Detect which cell encompasses the target text, then output its (X, Y) center coordinate. 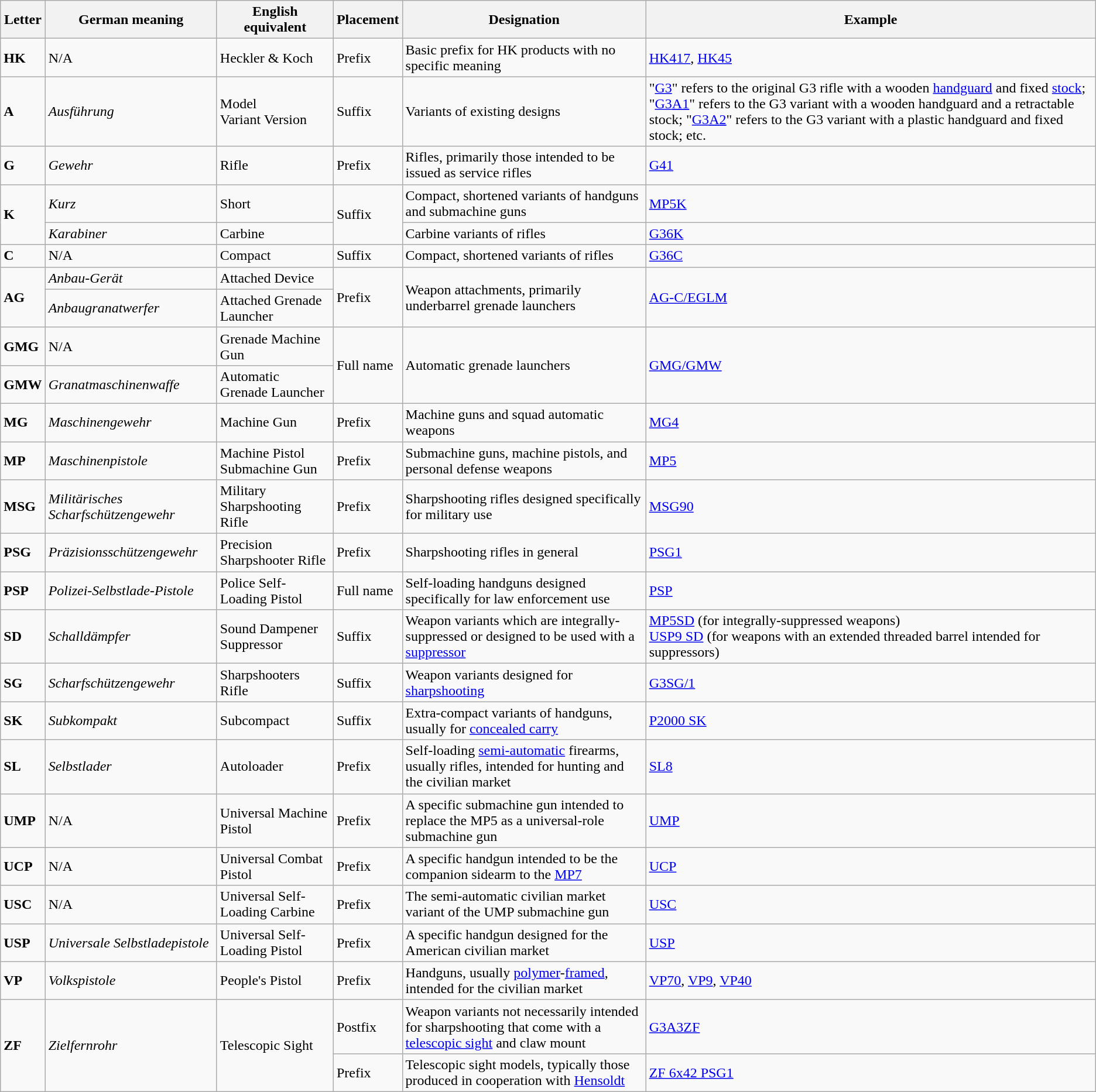
Anbau-Gerät (131, 278)
Carbine variants of rifles (524, 233)
Universal Self-Loading Carbine (275, 905)
Universal Self-Loading Pistol (275, 942)
Extra-compact variants of handguns, usually for concealed carry (524, 721)
ZF (23, 1045)
HK (23, 57)
G41 (871, 165)
G3A3ZF (871, 1026)
Ausführung (131, 111)
Compact, shortened variants of rifles (524, 256)
ZF 6x42 PSG1 (871, 1072)
GMW (23, 384)
G3SG/1 (871, 682)
Self-loading handguns designed specifically for law enforcement use (524, 591)
Compact (275, 256)
Variants of existing designs (524, 111)
Sharpshooting rifles designed specifically for military use (524, 507)
Grenade Machine Gun (275, 346)
MP5SD (for integrally-suppressed weapons)USP9 SD (for weapons with an extended threaded barrel intended for suppressors) (871, 637)
Rifles, primarily those intended to be issued as service rifles (524, 165)
Volkspistole (131, 981)
K (23, 214)
AG (23, 297)
VP70, VP9, VP40 (871, 981)
A (23, 111)
Selbstlader (131, 767)
MSG (23, 507)
ModelVariant Version (275, 111)
Sound DampenerSuppressor (275, 637)
Machine PistolSubmachine Gun (275, 460)
Subcompact (275, 721)
Placement (368, 20)
Autoloader (275, 767)
Police Self-Loading Pistol (275, 591)
Weapon variants which are integrally-suppressed or designed to be used with a suppressor (524, 637)
P2000 SK (871, 721)
MG (23, 423)
Carbine (275, 233)
Polizei-Selbstlade-Pistole (131, 591)
Karabiner (131, 233)
Self-loading semi-automatic firearms, usually rifles, intended for hunting and the civilian market (524, 767)
Precision Sharpshooter Rifle (275, 552)
Military Sharpshooting Rifle (275, 507)
G36C (871, 256)
Designation (524, 20)
Example (871, 20)
Universale Selbstladepistole (131, 942)
German meaning (131, 20)
PSG1 (871, 552)
Anbaugranatwerfer (131, 308)
VP (23, 981)
MSG90 (871, 507)
SL (23, 767)
Letter (23, 20)
Maschinenpistole (131, 460)
SK (23, 721)
HK417, HK45 (871, 57)
C (23, 256)
Universal Machine Pistol (275, 820)
Granatmaschinenwaffe (131, 384)
MP5K (871, 204)
MP (23, 460)
G (23, 165)
A specific handgun designed for the American civilian market (524, 942)
MP5 (871, 460)
Subkompakt (131, 721)
SG (23, 682)
MG4 (871, 423)
Automatic Grenade Launcher (275, 384)
Attached Device (275, 278)
Telescopic sight models, typically those produced in cooperation with Hensoldt (524, 1072)
Telescopic Sight (275, 1045)
Machine guns and squad automatic weapons (524, 423)
Militärisches Scharfschützengewehr (131, 507)
Sharpshooters Rifle (275, 682)
Heckler & Koch (275, 57)
Weapon variants designed for sharpshooting (524, 682)
Attached Grenade Launcher (275, 308)
GMG/GMW (871, 365)
Gewehr (131, 165)
GMG (23, 346)
Zielfernrohr (131, 1045)
Weapon attachments, primarily underbarrel grenade launchers (524, 297)
People's Pistol (275, 981)
AG-C/EGLM (871, 297)
English equivalent (275, 20)
Präzisionsschützengewehr (131, 552)
The semi-automatic civilian market variant of the UMP submachine gun (524, 905)
SD (23, 637)
Compact, shortened variants of handguns and submachine guns (524, 204)
Postfix (368, 1026)
SL8 (871, 767)
Sharpshooting rifles in general (524, 552)
Kurz (131, 204)
A specific submachine gun intended to replace the MP5 as a universal-role submachine gun (524, 820)
Machine Gun (275, 423)
G36K (871, 233)
Submachine guns, machine pistols, and personal defense weapons (524, 460)
Universal Combat Pistol (275, 866)
Short (275, 204)
Automatic grenade launchers (524, 365)
Handguns, usually polymer-framed, intended for the civilian market (524, 981)
Rifle (275, 165)
Scharfschützengewehr (131, 682)
A specific handgun intended to be the companion sidearm to the MP7 (524, 866)
PSG (23, 552)
Schalldämpfer (131, 637)
Basic prefix for HK products with no specific meaning (524, 57)
Weapon variants not necessarily intended for sharpshooting that come with a telescopic sight and claw mount (524, 1026)
Maschinengewehr (131, 423)
